Output the [x, y] coordinate of the center of the cell containing the given text.  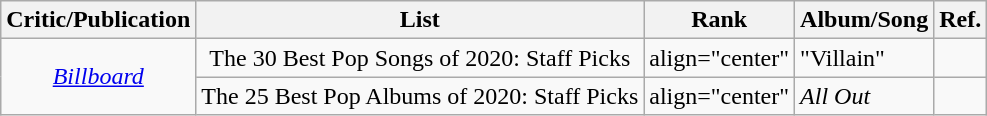
Album/Song [864, 20]
Critic/Publication [98, 20]
The 30 Best Pop Songs of 2020: Staff Picks [420, 58]
All Out [864, 96]
The 25 Best Pop Albums of 2020: Staff Picks [420, 96]
Ref. [960, 20]
Rank [720, 20]
"Villain" [864, 58]
Billboard [98, 77]
List [420, 20]
